Search for the cell housing the specified text and yield its [X, Y] center coordinate. 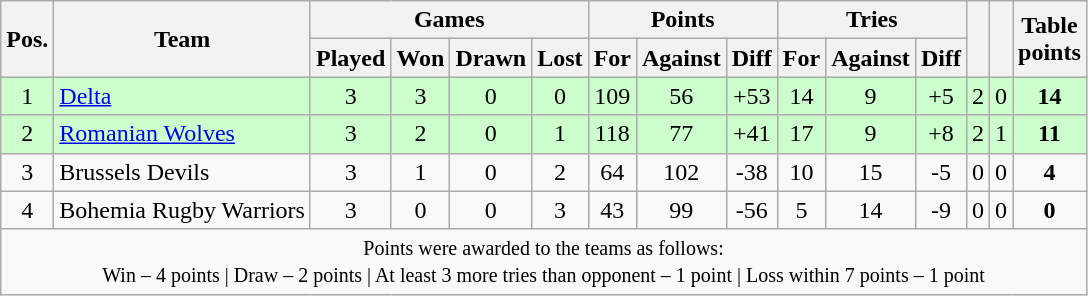
109 [612, 96]
Tries [872, 20]
77 [681, 134]
Brussels Devils [182, 172]
5 [801, 210]
-9 [940, 210]
15 [871, 172]
Pos. [28, 39]
-38 [752, 172]
+8 [940, 134]
Tablepoints [1050, 39]
Lost [560, 58]
Drawn [491, 58]
-56 [752, 210]
Team [182, 39]
99 [681, 210]
118 [612, 134]
+5 [940, 96]
11 [1050, 134]
Played [350, 58]
Games [449, 20]
-5 [940, 172]
56 [681, 96]
102 [681, 172]
+41 [752, 134]
43 [612, 210]
Won [420, 58]
Delta [182, 96]
Bohemia Rugby Warriors [182, 210]
10 [801, 172]
64 [612, 172]
Romanian Wolves [182, 134]
+53 [752, 96]
17 [801, 134]
Points [682, 20]
